Extract the [x, y] coordinate from the center of the cell holding the provided text.  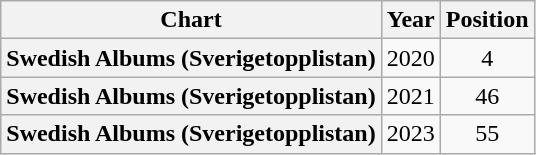
Year [410, 20]
2023 [410, 134]
Chart [191, 20]
2021 [410, 96]
Position [487, 20]
4 [487, 58]
46 [487, 96]
2020 [410, 58]
55 [487, 134]
